Return the [x, y] coordinate for the center point of the cell that contains the specified text.  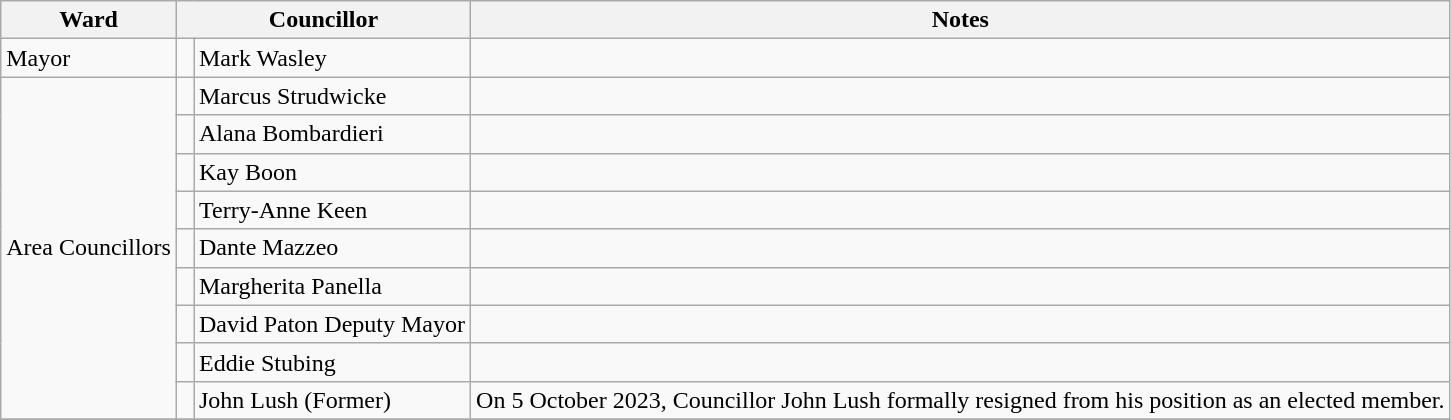
Eddie Stubing [332, 362]
Kay Boon [332, 172]
Ward [89, 20]
Notes [961, 20]
Alana Bombardieri [332, 134]
David Paton Deputy Mayor [332, 324]
Councillor [323, 20]
John Lush (Former) [332, 400]
Mark Wasley [332, 58]
On 5 October 2023, Councillor John Lush formally resigned from his position as an elected member. [961, 400]
Margherita Panella [332, 286]
Area Councillors [89, 248]
Terry-Anne Keen [332, 210]
Dante Mazzeo [332, 248]
Marcus Strudwicke [332, 96]
Mayor [89, 58]
